Locate the cell with the specified text and output its [x, y] center coordinate. 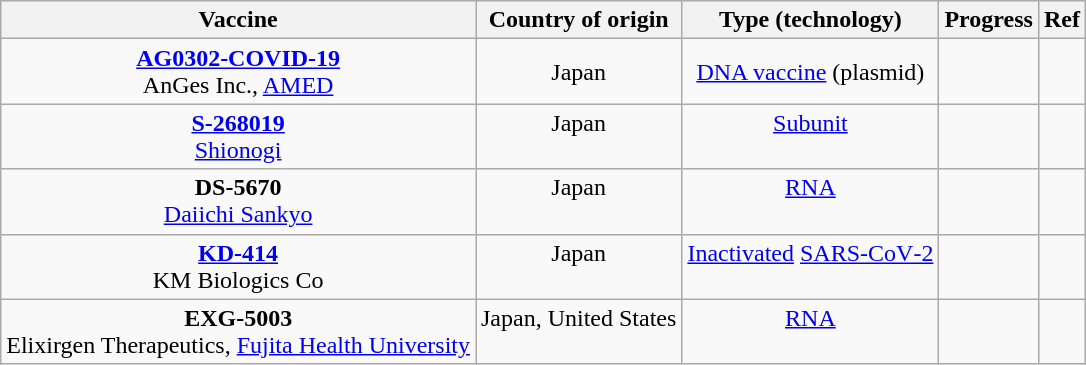
AG0302-COVID‑19AnGes Inc., AMED [238, 72]
Inactivated SARS‑CoV‑2 [810, 266]
Japan, United States [579, 332]
Vaccine [238, 20]
KD-414KM Biologics Co [238, 266]
DNA vaccine (plasmid) [810, 72]
EXG-5003Elixirgen Therapeutics, Fujita Health University [238, 332]
S-268019Shionogi [238, 136]
Type (technology) [810, 20]
Ref [1062, 20]
Subunit [810, 136]
DS-5670Daiichi Sankyo [238, 202]
Progress [988, 20]
Country of origin [579, 20]
